Scan for the cell matching the given text and deliver its [x, y] coordinate at center. 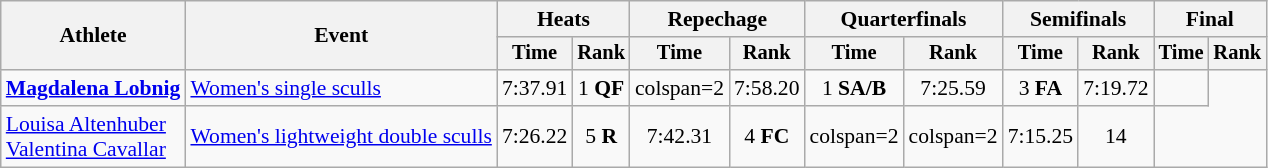
Final [1210, 19]
Heats [564, 19]
7:19.72 [1116, 88]
Quarterfinals [903, 19]
7:26.22 [534, 136]
7:25.59 [954, 88]
7:15.25 [1040, 136]
7:42.31 [680, 136]
1 SA/B [854, 88]
1 QF [601, 88]
Event [340, 36]
7:58.20 [766, 88]
4 FC [766, 136]
5 R [601, 136]
Women's single sculls [340, 88]
Repechage [718, 19]
3 FA [1040, 88]
14 [1116, 136]
7:37.91 [534, 88]
Athlete [94, 36]
Women's lightweight double sculls [340, 136]
Louisa AltenhuberValentina Cavallar [94, 136]
Semifinals [1078, 19]
Magdalena Lobnig [94, 88]
